Provide the (X, Y) coordinate of the cell's center where the given text is located.  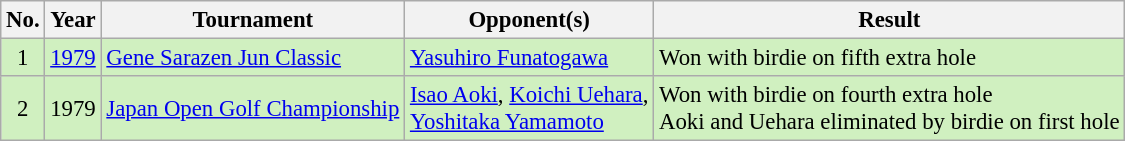
Year (73, 20)
Won with birdie on fifth extra hole (890, 58)
1 (23, 58)
Isao Aoki, Koichi Uehara, Yoshitaka Yamamoto (530, 108)
Japan Open Golf Championship (253, 108)
Result (890, 20)
Yasuhiro Funatogawa (530, 58)
Gene Sarazen Jun Classic (253, 58)
Won with birdie on fourth extra holeAoki and Uehara eliminated by birdie on first hole (890, 108)
2 (23, 108)
Opponent(s) (530, 20)
No. (23, 20)
Tournament (253, 20)
